Provide the (x, y) coordinate of the cell's center where the given text is located.  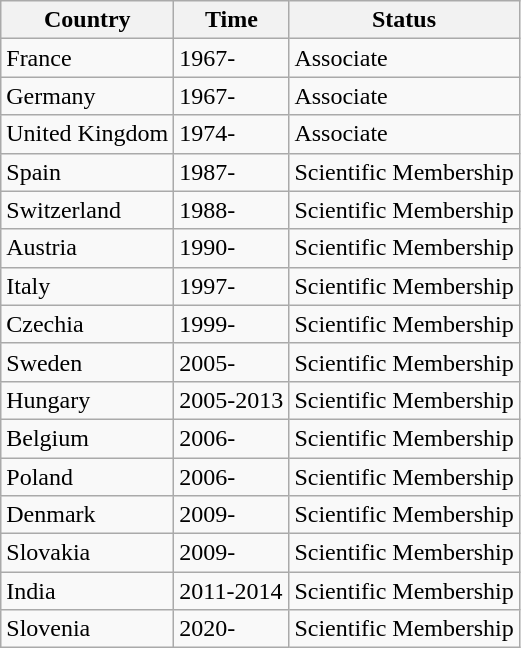
Belgium (88, 438)
France (88, 58)
Hungary (88, 400)
2005-2013 (232, 400)
1988- (232, 210)
1974- (232, 134)
Slovakia (88, 553)
Country (88, 20)
Sweden (88, 362)
United Kingdom (88, 134)
Status (404, 20)
Germany (88, 96)
Denmark (88, 515)
Austria (88, 248)
2005- (232, 362)
Switzerland (88, 210)
India (88, 591)
Poland (88, 477)
1997- (232, 286)
Slovenia (88, 629)
1999- (232, 324)
Time (232, 20)
Spain (88, 172)
1987- (232, 172)
Italy (88, 286)
Czechia (88, 324)
2020- (232, 629)
2011-2014 (232, 591)
1990- (232, 248)
